Capture the cell that displays the provided text and extract its [X, Y] central coordinate. 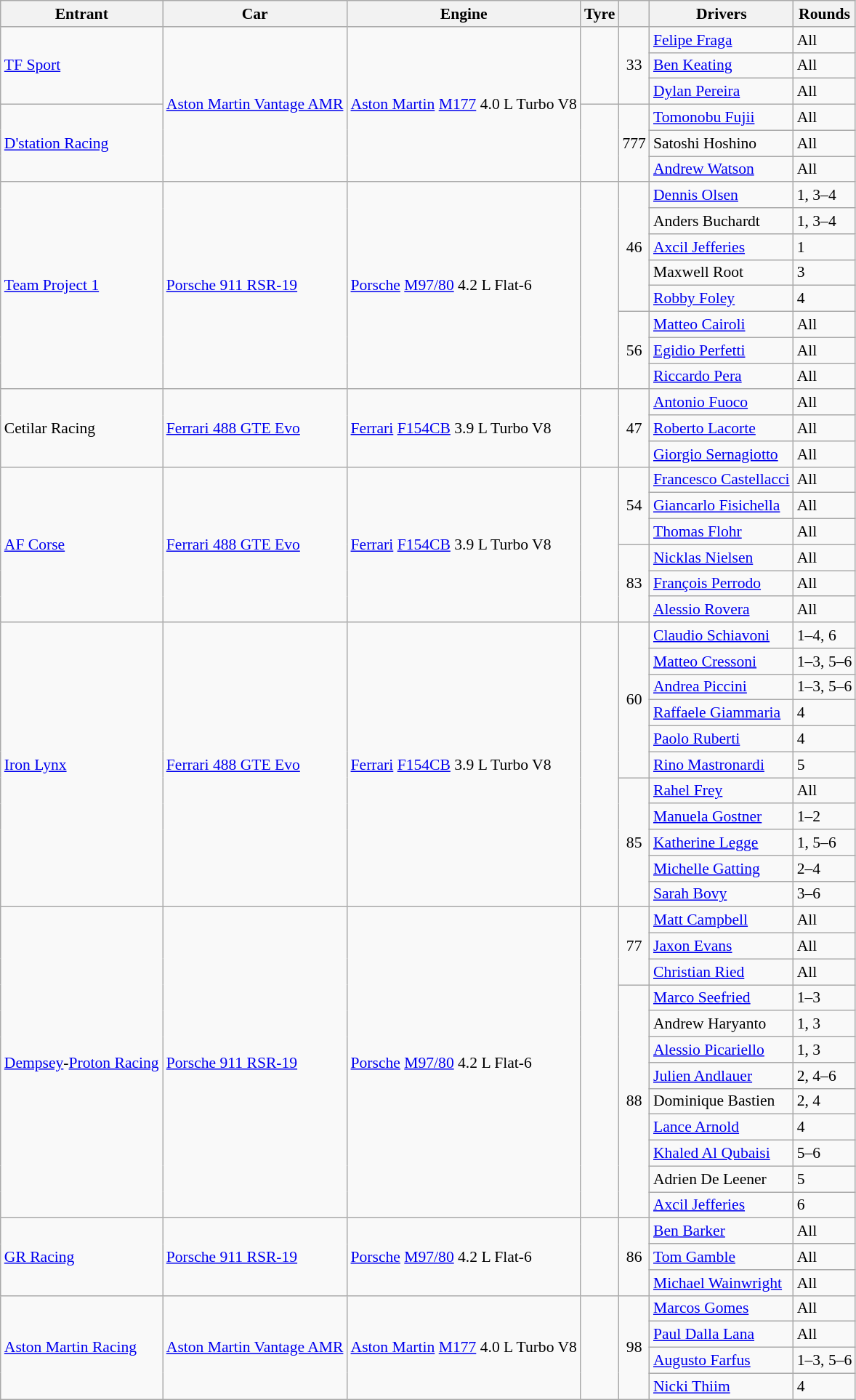
Rino Mastronardi [722, 765]
Dennis Olsen [722, 196]
Iron Lynx [81, 765]
33 [634, 65]
777 [634, 144]
Cetilar Racing [81, 429]
Paolo Ruberti [722, 739]
1 [825, 247]
Riccardo Pera [722, 377]
3–6 [825, 894]
Marcos Gomes [722, 1308]
77 [634, 946]
Nicki Thiim [722, 1386]
47 [634, 429]
Tomonobu Fujii [722, 118]
98 [634, 1347]
TF Sport [81, 65]
Drivers [722, 14]
2, 4–6 [825, 1076]
Andrew Watson [722, 169]
85 [634, 842]
Felipe Fraga [722, 40]
Anders Buchardt [722, 221]
Satoshi Hoshino [722, 143]
AF Corse [81, 544]
Michael Wainwright [722, 1283]
Matteo Cairoli [722, 325]
Maxwell Root [722, 273]
6 [825, 1205]
Rounds [825, 14]
Andrew Haryanto [722, 1024]
Claudio Schiavoni [722, 635]
Augusto Farfus [722, 1361]
GR Racing [81, 1258]
Ben Keating [722, 65]
Andrea Piccini [722, 687]
Giorgio Sernagiotto [722, 454]
56 [634, 350]
60 [634, 700]
Alessio Rovera [722, 610]
Team Project 1 [81, 286]
5–6 [825, 1154]
54 [634, 506]
Robby Foley [722, 299]
Julien Andlauer [722, 1076]
Ben Barker [722, 1231]
Giancarlo Fisichella [722, 506]
D'station Racing [81, 144]
1–4, 6 [825, 635]
Jaxon Evans [722, 946]
Dylan Pereira [722, 92]
46 [634, 247]
Adrien De Leener [722, 1179]
Engine [464, 14]
Tom Gamble [722, 1257]
Matteo Cressoni [722, 661]
3 [825, 273]
François Perrodo [722, 584]
Khaled Al Qubaisi [722, 1154]
Manuela Gostner [722, 817]
Michelle Gatting [722, 869]
88 [634, 1102]
Egidio Perfetti [722, 350]
Raffaele Giammaria [722, 713]
Antonio Fuoco [722, 403]
Lance Arnold [722, 1127]
Car [255, 14]
1, 5–6 [825, 842]
Roberto Lacorte [722, 428]
Entrant [81, 14]
Marco Seefried [722, 998]
Dominique Bastien [722, 1101]
Katherine Legge [722, 842]
Aston Martin Racing [81, 1347]
Alessio Picariello [722, 1050]
83 [634, 583]
2–4 [825, 869]
Nicklas Nielsen [722, 558]
2, 4 [825, 1101]
86 [634, 1258]
Matt Campbell [722, 920]
Tyre [599, 14]
Christian Ried [722, 972]
1–2 [825, 817]
Thomas Flohr [722, 532]
Francesco Castellacci [722, 480]
Sarah Bovy [722, 894]
1–3 [825, 998]
Dempsey-Proton Racing [81, 1063]
Rahel Frey [722, 791]
Paul Dalla Lana [722, 1335]
